Capture the cell that displays the provided text and extract its [x, y] central coordinate. 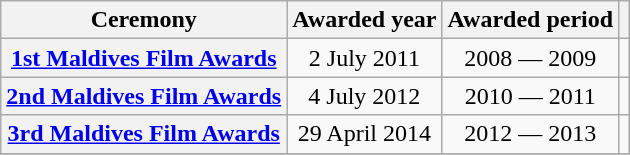
1st Maldives Film Awards [144, 58]
2 July 2011 [364, 58]
Awarded period [530, 20]
2012 — 2013 [530, 134]
3rd Maldives Film Awards [144, 134]
Ceremony [144, 20]
29 April 2014 [364, 134]
2nd Maldives Film Awards [144, 96]
4 July 2012 [364, 96]
2010 — 2011 [530, 96]
Awarded year [364, 20]
2008 — 2009 [530, 58]
